Detect which cell encompasses the target text, then output its (x, y) center coordinate. 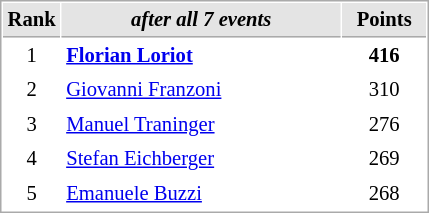
Giovanni Franzoni (202, 90)
Manuel Traninger (202, 124)
2 (32, 90)
Rank (32, 20)
4 (32, 158)
416 (384, 56)
Emanuele Buzzi (202, 194)
310 (384, 90)
Florian Loriot (202, 56)
268 (384, 194)
Stefan Eichberger (202, 158)
269 (384, 158)
5 (32, 194)
1 (32, 56)
Points (384, 20)
after all 7 events (202, 20)
276 (384, 124)
3 (32, 124)
